Detect which cell encompasses the target text, then output its [X, Y] center coordinate. 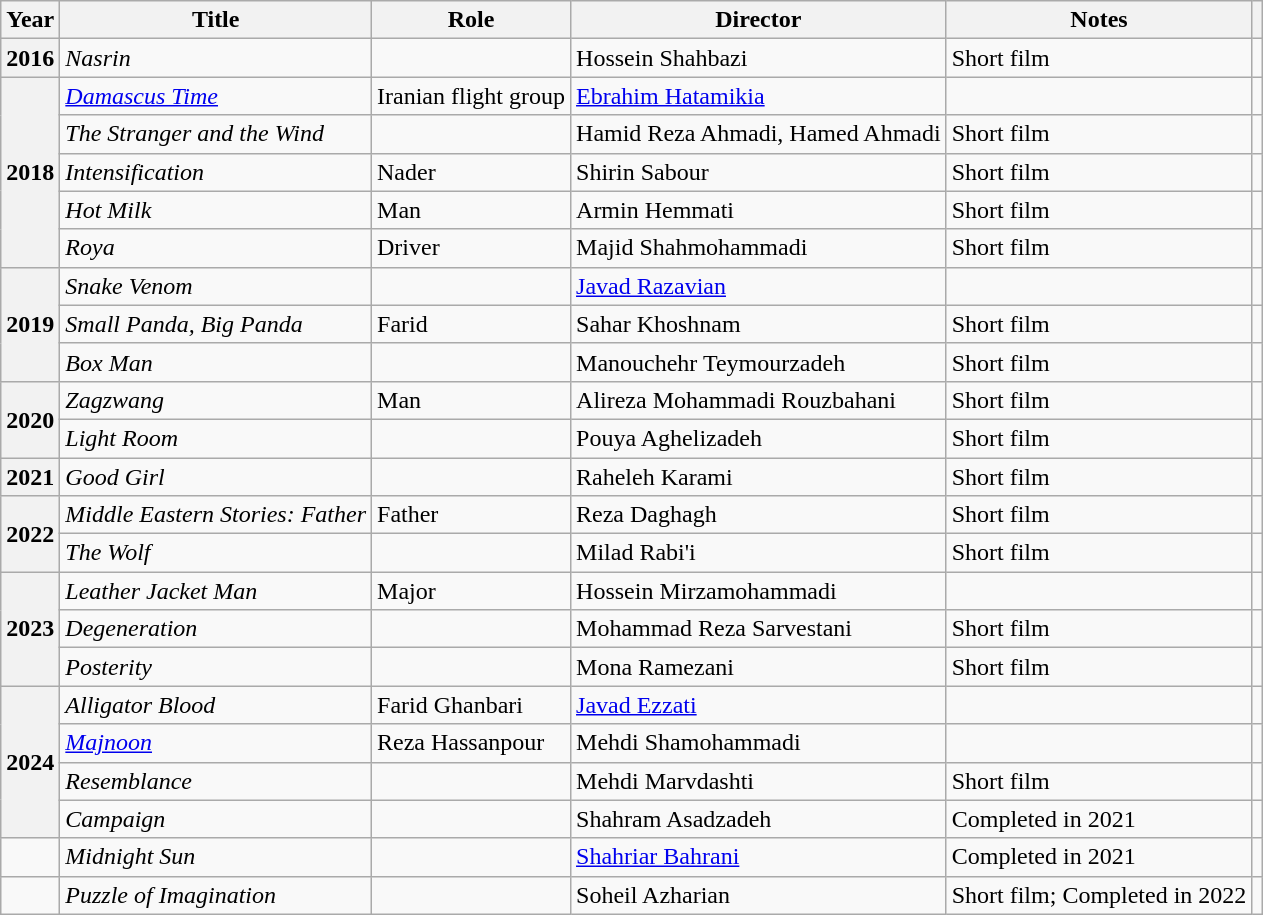
Hot Milk [216, 210]
Snake Venom [216, 286]
Hamid Reza Ahmadi, Hamed Ahmadi [759, 134]
2020 [30, 419]
Midnight Sun [216, 857]
Mona Ramezani [759, 667]
Resemblance [216, 781]
2019 [30, 324]
Farid [472, 324]
Nader [472, 172]
Nasrin [216, 58]
Zagzwang [216, 400]
Ebrahim Hatamikia [759, 96]
Mehdi Marvdashti [759, 781]
Raheleh Karami [759, 477]
2022 [30, 534]
Damascus Time [216, 96]
Puzzle of Imagination [216, 895]
Armin Hemmati [759, 210]
Hossein Mirzamohammadi [759, 591]
Posterity [216, 667]
2021 [30, 477]
Middle Eastern Stories: Father [216, 515]
Alligator Blood [216, 705]
Farid Ghanbari [472, 705]
Iranian flight group [472, 96]
Alireza Mohammadi Rouzbahani [759, 400]
Good Girl [216, 477]
Degeneration [216, 629]
Shahram Asadzadeh [759, 819]
Leather Jacket Man [216, 591]
Roya [216, 248]
Title [216, 20]
Light Room [216, 438]
Major [472, 591]
Majnoon [216, 743]
2023 [30, 629]
Soheil Azharian [759, 895]
Short film; Completed in 2022 [1099, 895]
Shahriar Bahrani [759, 857]
Sahar Khoshnam [759, 324]
Small Panda, Big Panda [216, 324]
Mohammad Reza Sarvestani [759, 629]
Milad Rabi'i [759, 553]
Mehdi Shamohammadi [759, 743]
Intensification [216, 172]
Box Man [216, 362]
Director [759, 20]
2024 [30, 762]
2016 [30, 58]
Reza Hassanpour [472, 743]
Year [30, 20]
Notes [1099, 20]
Campaign [216, 819]
Javad Razavian [759, 286]
2018 [30, 172]
The Wolf [216, 553]
Father [472, 515]
Driver [472, 248]
Javad Ezzati [759, 705]
Reza Daghagh [759, 515]
Manouchehr Teymourzadeh [759, 362]
Shirin Sabour [759, 172]
Pouya Aghelizadeh [759, 438]
Majid Shahmohammadi [759, 248]
Hossein Shahbazi [759, 58]
Role [472, 20]
The Stranger and the Wind [216, 134]
